Find where the given text appears and provide that cell's center as [x, y] coordinate. 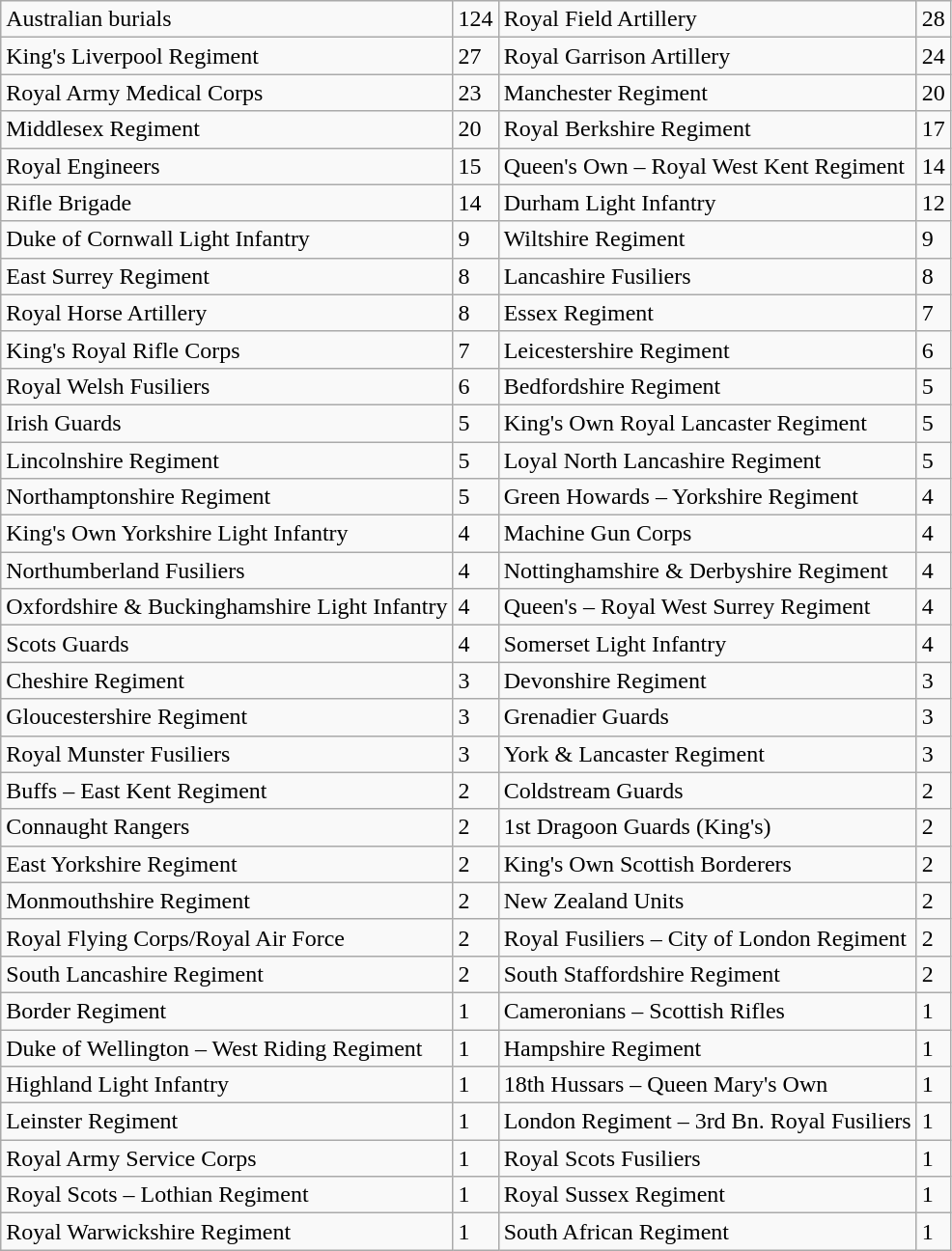
Leicestershire Regiment [707, 349]
15 [475, 166]
Hampshire Regiment [707, 1047]
Grenadier Guards [707, 717]
Loyal North Lancashire Regiment [707, 460]
Royal Sussex Regiment [707, 1195]
Coldstream Guards [707, 791]
Royal Berkshire Regiment [707, 129]
23 [475, 93]
12 [933, 203]
Lincolnshire Regiment [227, 460]
Queen's Own – Royal West Kent Regiment [707, 166]
South African Regiment [707, 1232]
Royal Scots – Lothian Regiment [227, 1195]
Buffs – East Kent Regiment [227, 791]
Highland Light Infantry [227, 1085]
Queen's – Royal West Surrey Regiment [707, 607]
Irish Guards [227, 423]
Lancashire Fusiliers [707, 276]
1st Dragoon Guards (King's) [707, 827]
Leinster Regiment [227, 1122]
Royal Garrison Artillery [707, 56]
Machine Gun Corps [707, 534]
Border Regiment [227, 1011]
Bedfordshire Regiment [707, 386]
Royal Army Service Corps [227, 1158]
Nottinghamshire & Derbyshire Regiment [707, 570]
Royal Warwickshire Regiment [227, 1232]
Royal Scots Fusiliers [707, 1158]
Royal Horse Artillery [227, 313]
Green Howards – Yorkshire Regiment [707, 497]
Duke of Wellington – West Riding Regiment [227, 1047]
Royal Engineers [227, 166]
Devonshire Regiment [707, 681]
Wiltshire Regiment [707, 239]
Duke of Cornwall Light Infantry [227, 239]
New Zealand Units [707, 901]
Gloucestershire Regiment [227, 717]
London Regiment – 3rd Bn. Royal Fusiliers [707, 1122]
King's Own Royal Lancaster Regiment [707, 423]
York & Lancaster Regiment [707, 754]
Somerset Light Infantry [707, 644]
Oxfordshire & Buckinghamshire Light Infantry [227, 607]
King's Royal Rifle Corps [227, 349]
Northamptonshire Regiment [227, 497]
Royal Munster Fusiliers [227, 754]
Royal Welsh Fusiliers [227, 386]
Cameronians – Scottish Rifles [707, 1011]
King's Own Yorkshire Light Infantry [227, 534]
Royal Army Medical Corps [227, 93]
Essex Regiment [707, 313]
Durham Light Infantry [707, 203]
Monmouthshire Regiment [227, 901]
Royal Field Artillery [707, 19]
28 [933, 19]
East Yorkshire Regiment [227, 864]
Middlesex Regiment [227, 129]
South Lancashire Regiment [227, 974]
Northumberland Fusiliers [227, 570]
24 [933, 56]
Cheshire Regiment [227, 681]
18th Hussars – Queen Mary's Own [707, 1085]
King's Liverpool Regiment [227, 56]
17 [933, 129]
Manchester Regiment [707, 93]
Australian burials [227, 19]
Royal Flying Corps/Royal Air Force [227, 937]
Rifle Brigade [227, 203]
Royal Fusiliers – City of London Regiment [707, 937]
124 [475, 19]
27 [475, 56]
East Surrey Regiment [227, 276]
South Staffordshire Regiment [707, 974]
King's Own Scottish Borderers [707, 864]
Scots Guards [227, 644]
Connaught Rangers [227, 827]
